Find where the given text appears and provide that cell's center as [X, Y] coordinate. 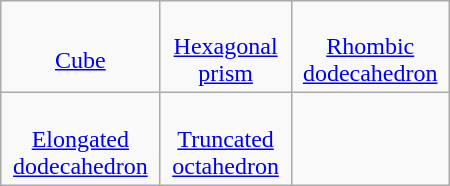
Hexagonal prism [226, 47]
Truncated octahedron [226, 139]
Rhombic dodecahedron [370, 47]
Elongated dodecahedron [80, 139]
Cube [80, 47]
